Output the (X, Y) coordinate of the center of the cell containing the given text.  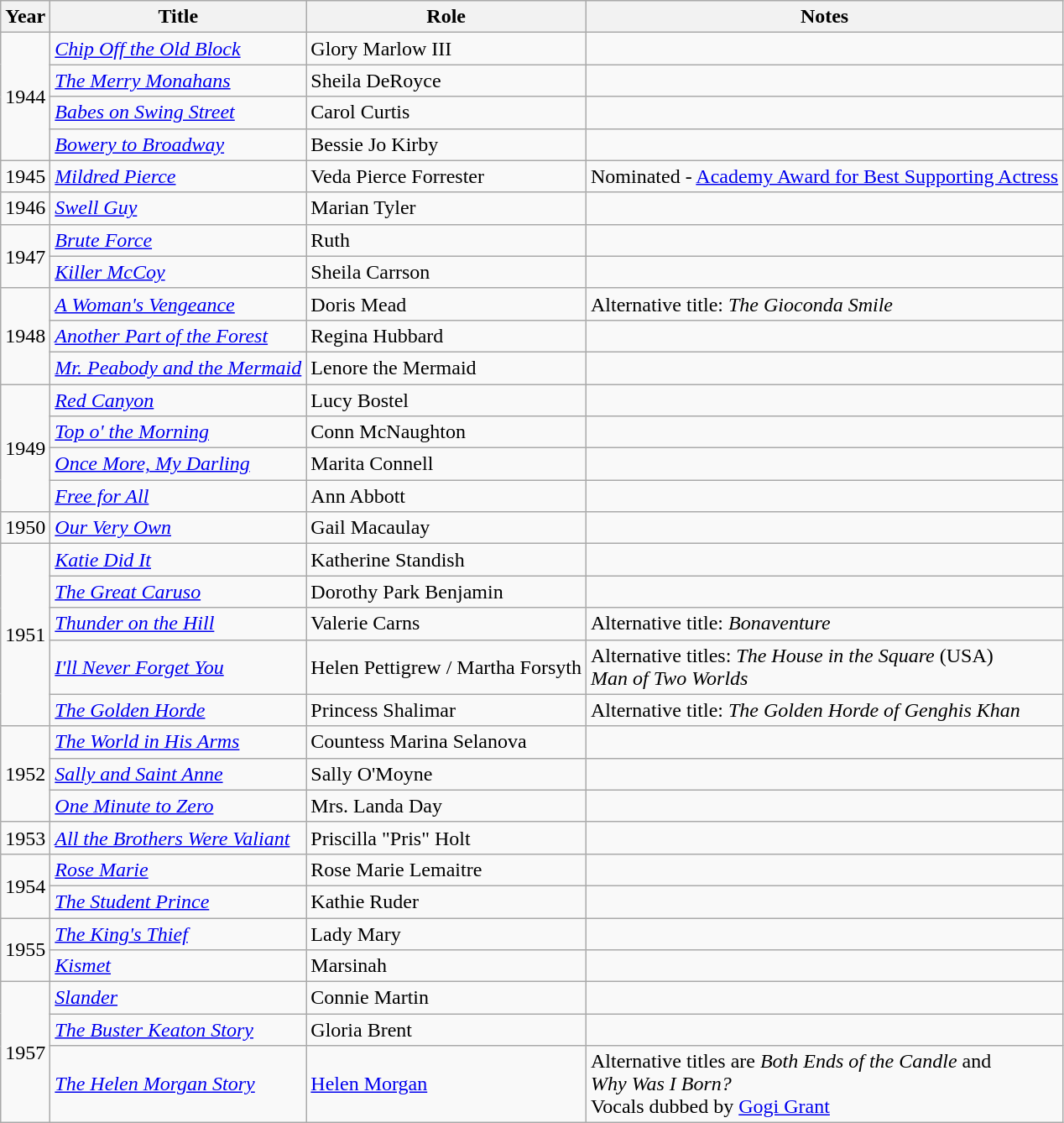
Title (178, 17)
Year (25, 17)
Veda Pierce Forrester (446, 176)
Notes (825, 17)
1947 (25, 256)
Lady Mary (446, 934)
Gail Macaulay (446, 528)
Kismet (178, 966)
Conn McNaughton (446, 432)
The Helen Morgan Story (178, 1084)
1945 (25, 176)
Mildred Pierce (178, 176)
One Minute to Zero (178, 806)
Sheila DeRoyce (446, 81)
Alternative title: Bonaventure (825, 624)
Regina Hubbard (446, 336)
Sally and Saint Anne (178, 774)
Swell Guy (178, 208)
Babes on Swing Street (178, 112)
Free for All (178, 496)
Alternative titles: The House in the Square (USA) Man of Two Worlds (825, 666)
Mrs. Landa Day (446, 806)
Rose Marie Lemaitre (446, 870)
Brute Force (178, 240)
Countess Marina Selanova (446, 742)
Nominated - Academy Award for Best Supporting Actress (825, 176)
Helen Morgan (446, 1084)
Bowery to Broadway (178, 144)
Thunder on the Hill (178, 624)
Red Canyon (178, 400)
The Student Prince (178, 901)
Killer McCoy (178, 272)
1946 (25, 208)
Alternative title: The Golden Horde of Genghis Khan (825, 710)
A Woman's Vengeance (178, 304)
Lucy Bostel (446, 400)
Katherine Standish (446, 560)
Our Very Own (178, 528)
Helen Pettigrew / Martha Forsyth (446, 666)
Top o' the Morning (178, 432)
Marsinah (446, 966)
Lenore the Mermaid (446, 368)
Ruth (446, 240)
Valerie Carns (446, 624)
1954 (25, 885)
Doris Mead (446, 304)
Kathie Ruder (446, 901)
The Merry Monahans (178, 81)
Dorothy Park Benjamin (446, 592)
Priscilla "Pris" Holt (446, 838)
Glory Marlow III (446, 49)
1953 (25, 838)
I'll Never Forget You (178, 666)
Chip Off the Old Block (178, 49)
Marian Tyler (446, 208)
Role (446, 17)
The World in His Arms (178, 742)
Connie Martin (446, 998)
Slander (178, 998)
Rose Marie (178, 870)
Marita Connell (446, 464)
Carol Curtis (446, 112)
Once More, My Darling (178, 464)
1951 (25, 635)
The King's Thief (178, 934)
Alternative titles are Both Ends of the Candle and Why Was I Born?Vocals dubbed by Gogi Grant (825, 1084)
The Great Caruso (178, 592)
Princess Shalimar (446, 710)
Sheila Carrson (446, 272)
Mr. Peabody and the Mermaid (178, 368)
All the Brothers Were Valiant (178, 838)
1949 (25, 448)
Gloria Brent (446, 1030)
1948 (25, 336)
Sally O'Moyne (446, 774)
Bessie Jo Kirby (446, 144)
1950 (25, 528)
The Golden Horde (178, 710)
Another Part of the Forest (178, 336)
1955 (25, 950)
The Buster Keaton Story (178, 1030)
1957 (25, 1052)
1952 (25, 774)
1944 (25, 97)
Ann Abbott (446, 496)
Alternative title: The Gioconda Smile (825, 304)
Katie Did It (178, 560)
